Provide the [x, y] coordinate of the cell's center where the given text is located.  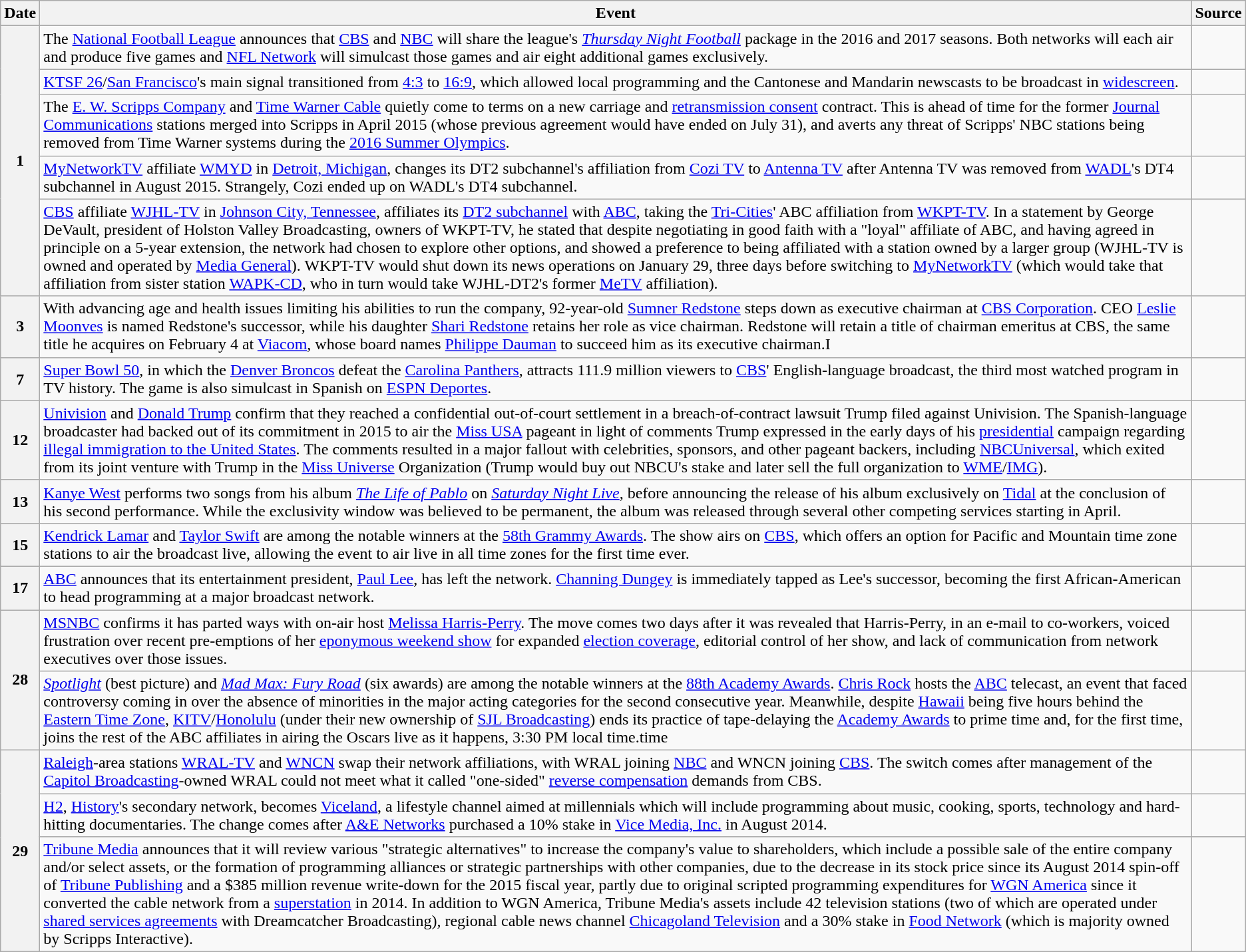
Event [616, 13]
3 [20, 327]
13 [20, 502]
28 [20, 680]
Date [20, 13]
7 [20, 379]
Source [1218, 13]
17 [20, 588]
29 [20, 852]
15 [20, 544]
12 [20, 440]
1 [20, 161]
